Locate the cell with the specified text and output its (x, y) center coordinate. 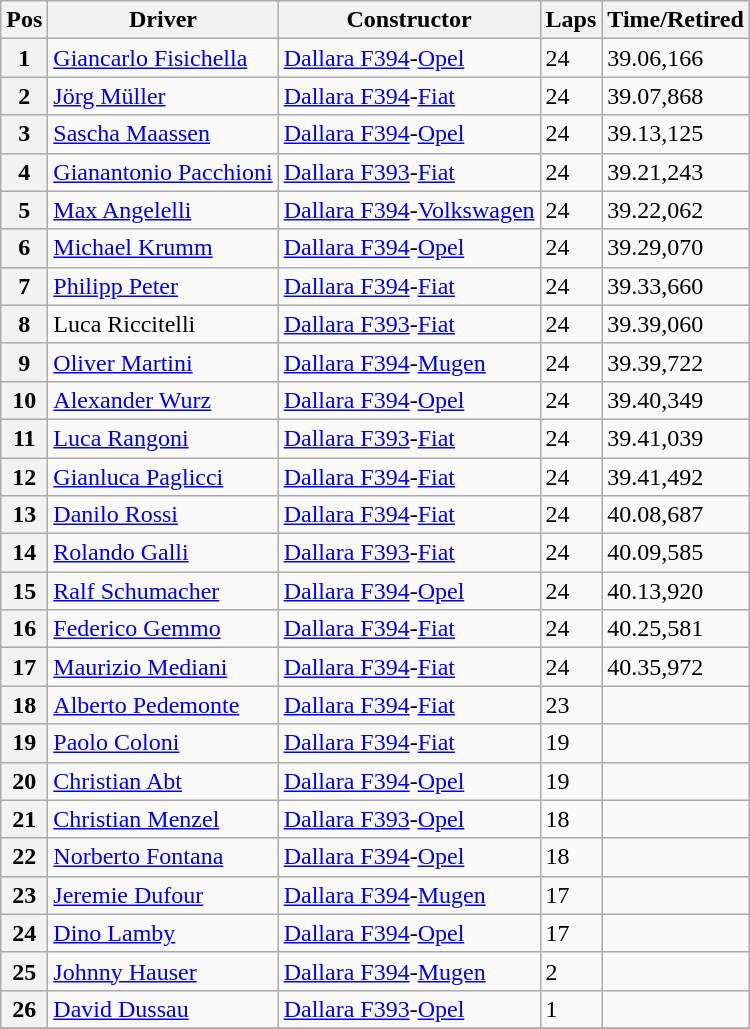
Jeremie Dufour (163, 895)
Giancarlo Fisichella (163, 58)
Laps (571, 20)
39.41,039 (676, 438)
14 (24, 553)
6 (24, 248)
39.07,868 (676, 96)
Rolando Galli (163, 553)
Christian Menzel (163, 819)
Ralf Schumacher (163, 591)
39.39,722 (676, 362)
Pos (24, 20)
Danilo Rossi (163, 515)
Alberto Pedemonte (163, 705)
39.29,070 (676, 248)
5 (24, 210)
Norberto Fontana (163, 857)
Luca Riccitelli (163, 324)
Sascha Maassen (163, 134)
39.13,125 (676, 134)
9 (24, 362)
Jörg Müller (163, 96)
Maurizio Mediani (163, 667)
Federico Gemmo (163, 629)
Max Angelelli (163, 210)
10 (24, 400)
Driver (163, 20)
Christian Abt (163, 781)
39.21,243 (676, 172)
13 (24, 515)
39.40,349 (676, 400)
40.35,972 (676, 667)
Oliver Martini (163, 362)
Michael Krumm (163, 248)
Alexander Wurz (163, 400)
20 (24, 781)
Constructor (409, 20)
Time/Retired (676, 20)
40.25,581 (676, 629)
12 (24, 477)
Gianluca Paglicci (163, 477)
7 (24, 286)
David Dussau (163, 1009)
39.06,166 (676, 58)
40.09,585 (676, 553)
3 (24, 134)
Johnny Hauser (163, 971)
Luca Rangoni (163, 438)
39.22,062 (676, 210)
39.39,060 (676, 324)
39.41,492 (676, 477)
26 (24, 1009)
16 (24, 629)
39.33,660 (676, 286)
15 (24, 591)
Paolo Coloni (163, 743)
Gianantonio Pacchioni (163, 172)
25 (24, 971)
Philipp Peter (163, 286)
11 (24, 438)
Dallara F394-Volkswagen (409, 210)
21 (24, 819)
8 (24, 324)
40.13,920 (676, 591)
4 (24, 172)
40.08,687 (676, 515)
Dino Lamby (163, 933)
22 (24, 857)
